For the text-containing cell, return its midpoint in [X, Y] coordinate format. 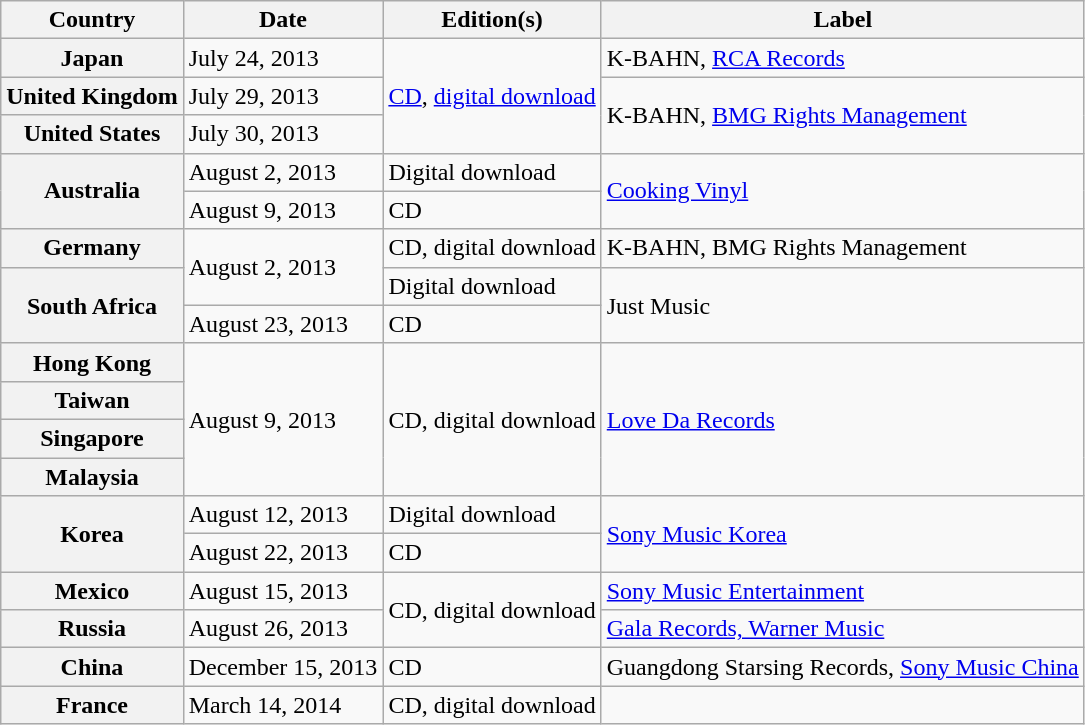
South Africa [92, 305]
Edition(s) [492, 20]
Sony Music Entertainment [842, 591]
Taiwan [92, 400]
Country [92, 20]
March 14, 2014 [283, 705]
August 12, 2013 [283, 515]
Guangdong Starsing Records, Sony Music China [842, 667]
August 22, 2013 [283, 553]
Love Da Records [842, 419]
July 29, 2013 [283, 96]
France [92, 705]
August 23, 2013 [283, 324]
Date [283, 20]
Singapore [92, 438]
August 15, 2013 [283, 591]
Label [842, 20]
Australia [92, 191]
Just Music [842, 305]
December 15, 2013 [283, 667]
Germany [92, 248]
July 24, 2013 [283, 58]
Gala Records, Warner Music [842, 629]
K-BAHN, RCA Records [842, 58]
Korea [92, 534]
United Kingdom [92, 96]
Japan [92, 58]
China [92, 667]
Malaysia [92, 477]
Sony Music Korea [842, 534]
August 26, 2013 [283, 629]
Mexico [92, 591]
United States [92, 134]
Russia [92, 629]
Cooking Vinyl [842, 191]
Hong Kong [92, 362]
July 30, 2013 [283, 134]
